Detect which cell encompasses the target text, then output its [X, Y] center coordinate. 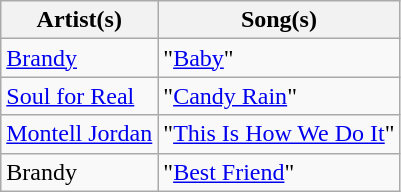
"This Is How We Do It" [279, 134]
"Candy Rain" [279, 96]
"Best Friend" [279, 172]
Soul for Real [80, 96]
"Baby" [279, 58]
Montell Jordan [80, 134]
Artist(s) [80, 20]
Song(s) [279, 20]
